Locate the cell with the specified text and output its (X, Y) center coordinate. 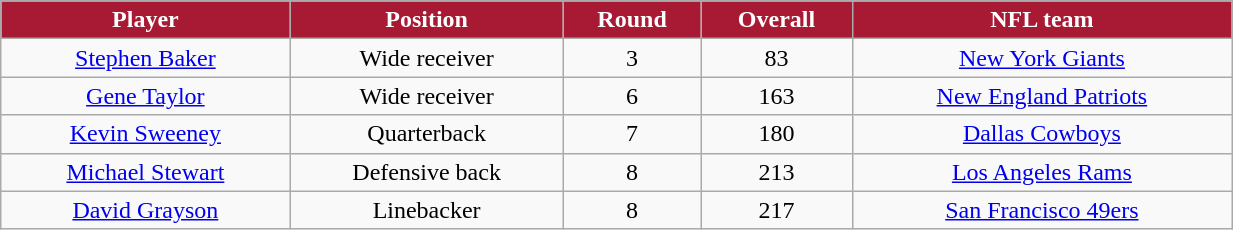
Dallas Cowboys (1042, 134)
Defensive back (426, 172)
NFL team (1042, 20)
David Grayson (146, 210)
Kevin Sweeney (146, 134)
New York Giants (1042, 58)
Round (632, 20)
163 (776, 96)
213 (776, 172)
217 (776, 210)
San Francisco 49ers (1042, 210)
6 (632, 96)
Michael Stewart (146, 172)
Player (146, 20)
7 (632, 134)
Los Angeles Rams (1042, 172)
Linebacker (426, 210)
Gene Taylor (146, 96)
Quarterback (426, 134)
Position (426, 20)
New England Patriots (1042, 96)
180 (776, 134)
Overall (776, 20)
Stephen Baker (146, 58)
3 (632, 58)
83 (776, 58)
